For the text-containing cell, return its midpoint in [X, Y] coordinate format. 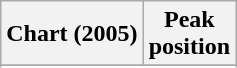
Chart (2005) [72, 34]
Peakposition [189, 34]
